Output the (X, Y) coordinate of the center of the cell containing the given text.  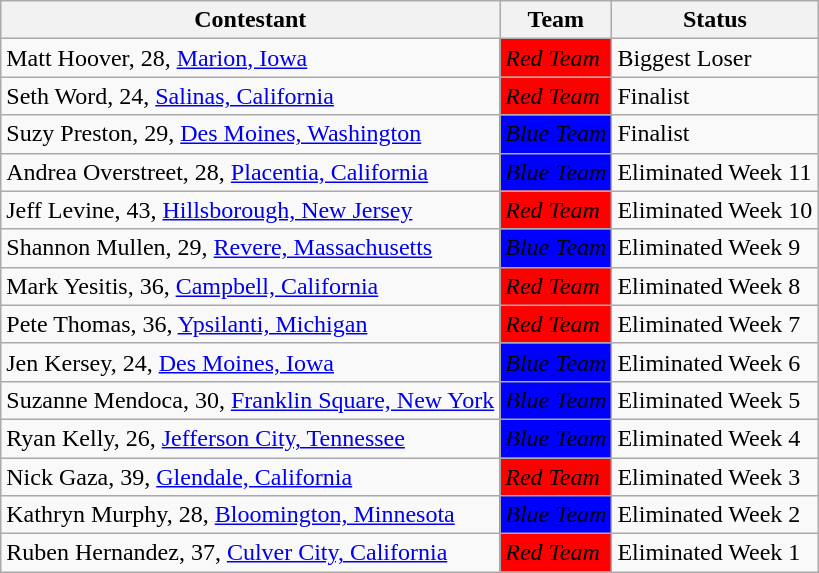
Mark Yesitis, 36, Campbell, California (250, 286)
Andrea Overstreet, 28, Placentia, California (250, 172)
Seth Word, 24, Salinas, California (250, 96)
Eliminated Week 10 (715, 210)
Eliminated Week 6 (715, 362)
Suzanne Mendoca, 30, Franklin Square, New York (250, 400)
Pete Thomas, 36, Ypsilanti, Michigan (250, 324)
Contestant (250, 20)
Biggest Loser (715, 58)
Eliminated Week 11 (715, 172)
Matt Hoover, 28, Marion, Iowa (250, 58)
Eliminated Week 9 (715, 248)
Status (715, 20)
Eliminated Week 5 (715, 400)
Eliminated Week 2 (715, 515)
Kathryn Murphy, 28, Bloomington, Minnesota (250, 515)
Eliminated Week 8 (715, 286)
Suzy Preston, 29, Des Moines, Washington (250, 134)
Ruben Hernandez, 37, Culver City, California (250, 553)
Shannon Mullen, 29, Revere, Massachusetts (250, 248)
Jeff Levine, 43, Hillsborough, New Jersey (250, 210)
Eliminated Week 7 (715, 324)
Eliminated Week 1 (715, 553)
Jen Kersey, 24, Des Moines, Iowa (250, 362)
Ryan Kelly, 26, Jefferson City, Tennessee (250, 438)
Eliminated Week 4 (715, 438)
Team (556, 20)
Nick Gaza, 39, Glendale, California (250, 477)
Eliminated Week 3 (715, 477)
